Locate the cell with the specified text and output its [X, Y] center coordinate. 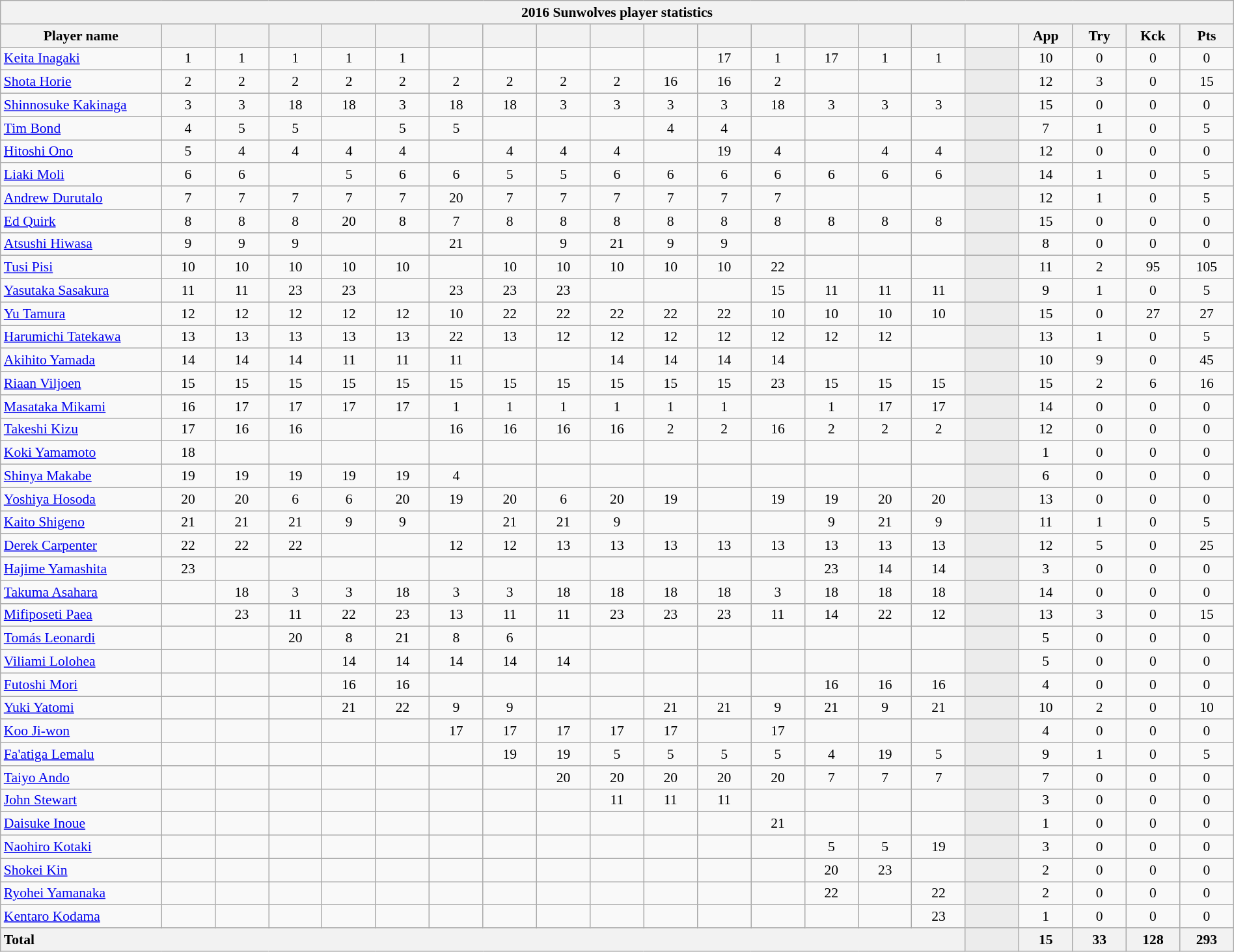
Hajime Yamashita [81, 569]
Koo Ji-won [81, 731]
Riaan Viljoen [81, 383]
Yuki Yatomi [81, 708]
128 [1153, 940]
Ed Quirk [81, 221]
Total [483, 940]
App [1046, 36]
Andrew Durutalo [81, 198]
Yasutaka Sasakura [81, 291]
Takeshi Kizu [81, 429]
Liaki Moli [81, 175]
Mifiposeti Paea [81, 615]
95 [1153, 267]
Pts [1207, 36]
33 [1099, 940]
Tim Bond [81, 128]
2016 Sunwolves player statistics [617, 12]
Hitoshi Ono [81, 152]
Fa'atiga Lemalu [81, 754]
Shinnosuke Kakinaga [81, 105]
Daisuke Inoue [81, 824]
Derek Carpenter [81, 546]
Naohiro Kotaki [81, 847]
Shinya Makabe [81, 476]
Kaito Shigeno [81, 523]
Masataka Mikami [81, 407]
Keita Inagaki [81, 59]
Koki Yamamoto [81, 453]
John Stewart [81, 800]
Viliami Lolohea [81, 662]
Kck [1153, 36]
Player name [81, 36]
Try [1099, 36]
Yu Tamura [81, 314]
Shokei Kin [81, 870]
Futoshi Mori [81, 685]
Yoshiya Hosoda [81, 499]
Akihito Yamada [81, 360]
Shota Horie [81, 82]
45 [1207, 360]
Tusi Pisi [81, 267]
293 [1207, 940]
Harumichi Tatekawa [81, 337]
Kentaro Kodama [81, 917]
25 [1207, 546]
Taiyo Ando [81, 778]
105 [1207, 267]
Tomás Leonardi [81, 638]
Atsushi Hiwasa [81, 244]
Ryohei Yamanaka [81, 893]
Takuma Asahara [81, 592]
